Pinpoint the cell where the given text exists, returning its (X, Y) midpoint coordinate. 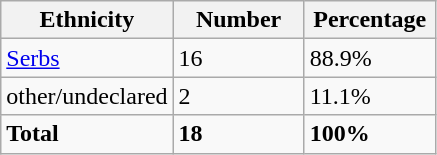
100% (370, 134)
Total (87, 134)
88.9% (370, 58)
2 (238, 96)
Serbs (87, 58)
Percentage (370, 20)
other/undeclared (87, 96)
16 (238, 58)
11.1% (370, 96)
Ethnicity (87, 20)
18 (238, 134)
Number (238, 20)
